Return the [X, Y] coordinate for the center point of the cell that contains the specified text.  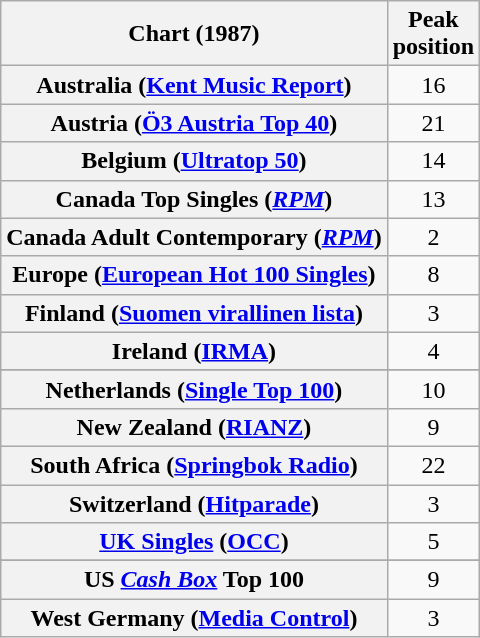
Finland (Suomen virallinen lista) [194, 313]
Canada Adult Contemporary (RPM) [194, 237]
New Zealand (RIANZ) [194, 427]
22 [433, 465]
Austria (Ö3 Austria Top 40) [194, 123]
UK Singles (OCC) [194, 542]
Chart (1987) [194, 34]
US Cash Box Top 100 [194, 580]
14 [433, 161]
Europe (European Hot 100 Singles) [194, 275]
Switzerland (Hitparade) [194, 503]
Australia (Kent Music Report) [194, 85]
Belgium (Ultratop 50) [194, 161]
2 [433, 237]
West Germany (Media Control) [194, 618]
Peakposition [433, 34]
21 [433, 123]
8 [433, 275]
Netherlands (Single Top 100) [194, 389]
Canada Top Singles (RPM) [194, 199]
5 [433, 542]
South Africa (Springbok Radio) [194, 465]
4 [433, 351]
10 [433, 389]
Ireland (IRMA) [194, 351]
16 [433, 85]
13 [433, 199]
